Provide the [X, Y] coordinate of the cell's center where the given text is located.  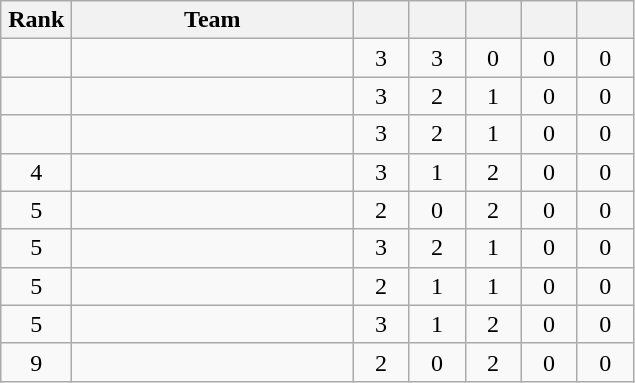
Team [212, 20]
Rank [36, 20]
4 [36, 172]
9 [36, 362]
